Scan for the cell matching the given text and deliver its [X, Y] coordinate at center. 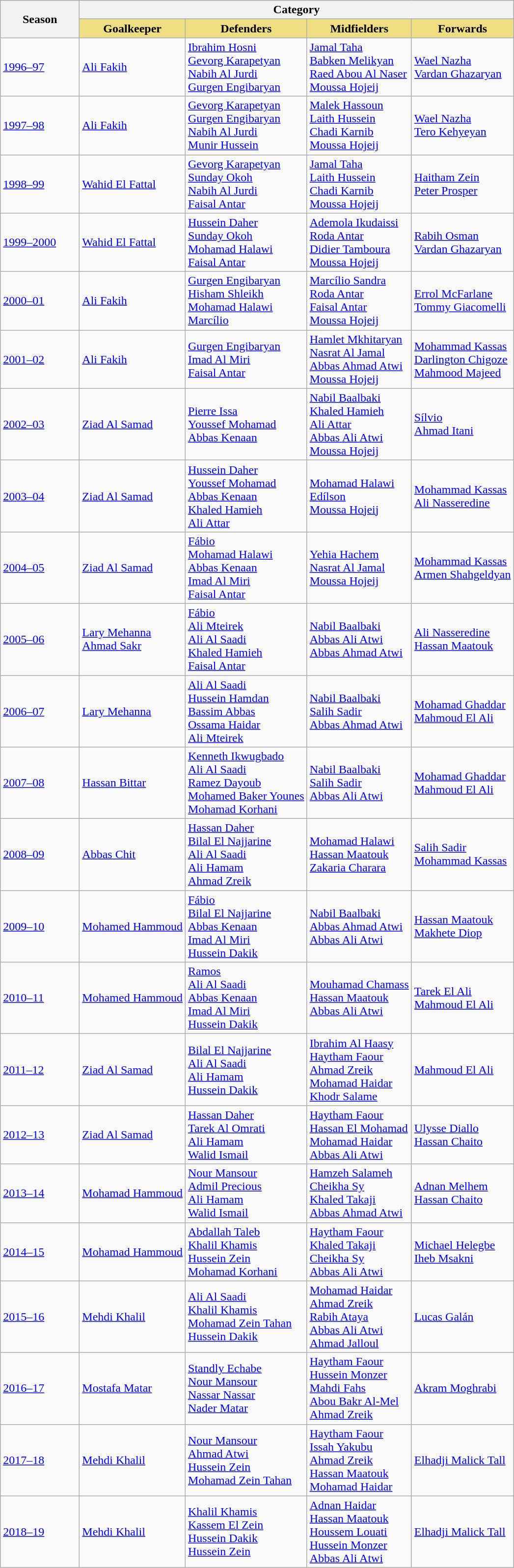
1997–98 [40, 126]
Abdallah Taleb Khalil Khamis Hussein Zein Mohamad Korhani [246, 1252]
2008–09 [40, 855]
Forwards [462, 28]
Bilal El Najjarine Ali Al Saadi Ali Hamam Hussein Dakik [246, 1070]
2004–05 [40, 568]
Nabil Baalbaki Salih Sadir Abbas Ali Atwi [359, 783]
Season [40, 19]
Pierre Issa Youssef Mohamad Abbas Kenaan [246, 424]
Hussein Daher Youssef Mohamad Abbas Kenaan Khaled Hamieh Ali Attar [246, 496]
Defenders [246, 28]
Hussein Daher Sunday Okoh Mohamad Halawi Faisal Antar [246, 243]
Gurgen Engibaryan Imad Al Miri Faisal Antar [246, 359]
Haytham Faour Issah Yakubu Ahmad Zreik Hassan Maatouk Mohamad Haidar [359, 1460]
2014–15 [40, 1252]
Kenneth Ikwugbado Ali Al Saadi Ramez Dayoub Mohamed Baker Younes Mohamad Korhani [246, 783]
Jamal Taha Babken Melikyan Raed Abou Al Naser Moussa Hojeij [359, 67]
Midfielders [359, 28]
Ali Nasseredine Hassan Maatouk [462, 639]
Mohammad Kassas Ali Nasseredine [462, 496]
2013–14 [40, 1193]
1999–2000 [40, 243]
Mohamad Haidar Ahmad Zreik Rabih Ataya Abbas Ali Atwi Ahmad Jalloul [359, 1317]
Hamzeh Salameh Cheikha Sy Khaled Takaji Abbas Ahmad Atwi [359, 1193]
Haytham Faour Khaled Takaji Cheikha Sy Abbas Ali Atwi [359, 1252]
2002–03 [40, 424]
Khalil Khamis Kassem El Zein Hussein Dakik Hussein Zein [246, 1532]
Haitham Zein Peter Prosper [462, 184]
2012–13 [40, 1135]
Abbas Chit [133, 855]
Hassan Bittar [133, 783]
Ibrahim Hosni Gevorg Karapetyan Nabih Al Jurdi Gurgen Engibaryan [246, 67]
Adnan Haidar Hassan Maatouk Houssem Louati Hussein Monzer Abbas Ali Atwi [359, 1532]
Standly Echabe Nour Mansour Nassar Nassar Nader Matar [246, 1388]
2006–07 [40, 711]
Mostafa Matar [133, 1388]
Ulysse Diallo Hassan Chaito [462, 1135]
Adnan Melhem Hassan Chaito [462, 1193]
2018–19 [40, 1532]
Mahmoud El Ali [462, 1070]
Fábio Bilal El Najjarine Abbas Kenaan Imad Al Miri Hussein Dakik [246, 926]
2007–08 [40, 783]
Nabil Baalbaki Abbas Ali Atwi Abbas Ahmad Atwi [359, 639]
Lary Mehanna [133, 711]
Haytham Faour Hassan El Mohamad Mohamad Haidar Abbas Ali Atwi [359, 1135]
Ibrahim Al Haasy Haytham Faour Ahmad Zreik Mohamad Haidar Khodr Salame [359, 1070]
Michael Helegbe Iheb Msakni [462, 1252]
Malek Hassoun Laith Hussein Chadi Karnib Moussa Hojeij [359, 126]
1996–97 [40, 67]
Lucas Galán [462, 1317]
Haytham Faour Hussein Monzer Mahdi Fahs Abou Bakr Al-Mel Ahmad Zreik [359, 1388]
Goalkeeper [133, 28]
2009–10 [40, 926]
Category [297, 10]
Mouhamad Chamass Hassan Maatouk Abbas Ali Atwi [359, 998]
Hassan Maatouk Makhete Diop [462, 926]
Wael Nazha Tero Kehyeyan [462, 126]
Rabih Osman Vardan Ghazaryan [462, 243]
Gurgen Engibaryan Hisham Shleikh Mohamad Halawi Marcílio [246, 300]
Mohammad Kassas Darlington Chigoze Mahmood Majeed [462, 359]
2016–17 [40, 1388]
Hassan Daher Tarek Al Omrati Ali Hamam Walid Ismail [246, 1135]
Mohammad Kassas Armen Shahgeldyan [462, 568]
Tarek El Ali Mahmoud El Ali [462, 998]
Nour Mansour Admil Precious Ali Hamam Walid Ismail [246, 1193]
2000–01 [40, 300]
Wael Nazha Vardan Ghazaryan [462, 67]
2005–06 [40, 639]
Gevorg Karapetyan Sunday Okoh Nabih Al Jurdi Faisal Antar [246, 184]
2011–12 [40, 1070]
Ali Al Saadi Hussein Hamdan Bassim Abbas Ossama Haidar Ali Mteirek [246, 711]
Gevorg Karapetyan Gurgen Engibaryan Nabih Al Jurdi Munir Hussein [246, 126]
Ademola Ikudaissi Roda Antar Didier Tamboura Moussa Hojeij [359, 243]
Ramos Ali Al Saadi Abbas Kenaan Imad Al Miri Hussein Dakik [246, 998]
Ali Al Saadi Khalil Khamis Mohamad Zein Tahan Hussein Dakik [246, 1317]
Sílvio Ahmad Itani [462, 424]
Hamlet Mkhitaryan Nasrat Al Jamal Abbas Ahmad Atwi Moussa Hojeij [359, 359]
Fábio Mohamad Halawi Abbas Kenaan Imad Al Miri Faisal Antar [246, 568]
Yehia Hachem Nasrat Al Jamal Moussa Hojeij [359, 568]
Mohamad Halawi Hassan Maatouk Zakaria Charara [359, 855]
Jamal Taha Laith Hussein Chadi Karnib Moussa Hojeij [359, 184]
2003–04 [40, 496]
2017–18 [40, 1460]
1998–99 [40, 184]
Hassan Daher Bilal El Najjarine Ali Al Saadi Ali Hamam Ahmad Zreik [246, 855]
Lary Mehanna Ahmad Sakr [133, 639]
Errol McFarlane Tommy Giacomelli [462, 300]
2001–02 [40, 359]
Nabil Baalbaki Khaled Hamieh Ali Attar Abbas Ali Atwi Moussa Hojeij [359, 424]
2015–16 [40, 1317]
2010–11 [40, 998]
Nabil Baalbaki Salih Sadir Abbas Ahmad Atwi [359, 711]
Nabil Baalbaki Abbas Ahmad Atwi Abbas Ali Atwi [359, 926]
Marcílio Sandra Roda Antar Faisal Antar Moussa Hojeij [359, 300]
Mohamad Halawi Edílson Moussa Hojeij [359, 496]
Fábio Ali Mteirek Ali Al Saadi Khaled Hamieh Faisal Antar [246, 639]
Nour Mansour Ahmad Atwi Hussein Zein Mohamad Zein Tahan [246, 1460]
Akram Moghrabi [462, 1388]
Salih Sadir Mohammad Kassas [462, 855]
